Search for the cell housing the specified text and yield its (X, Y) center coordinate. 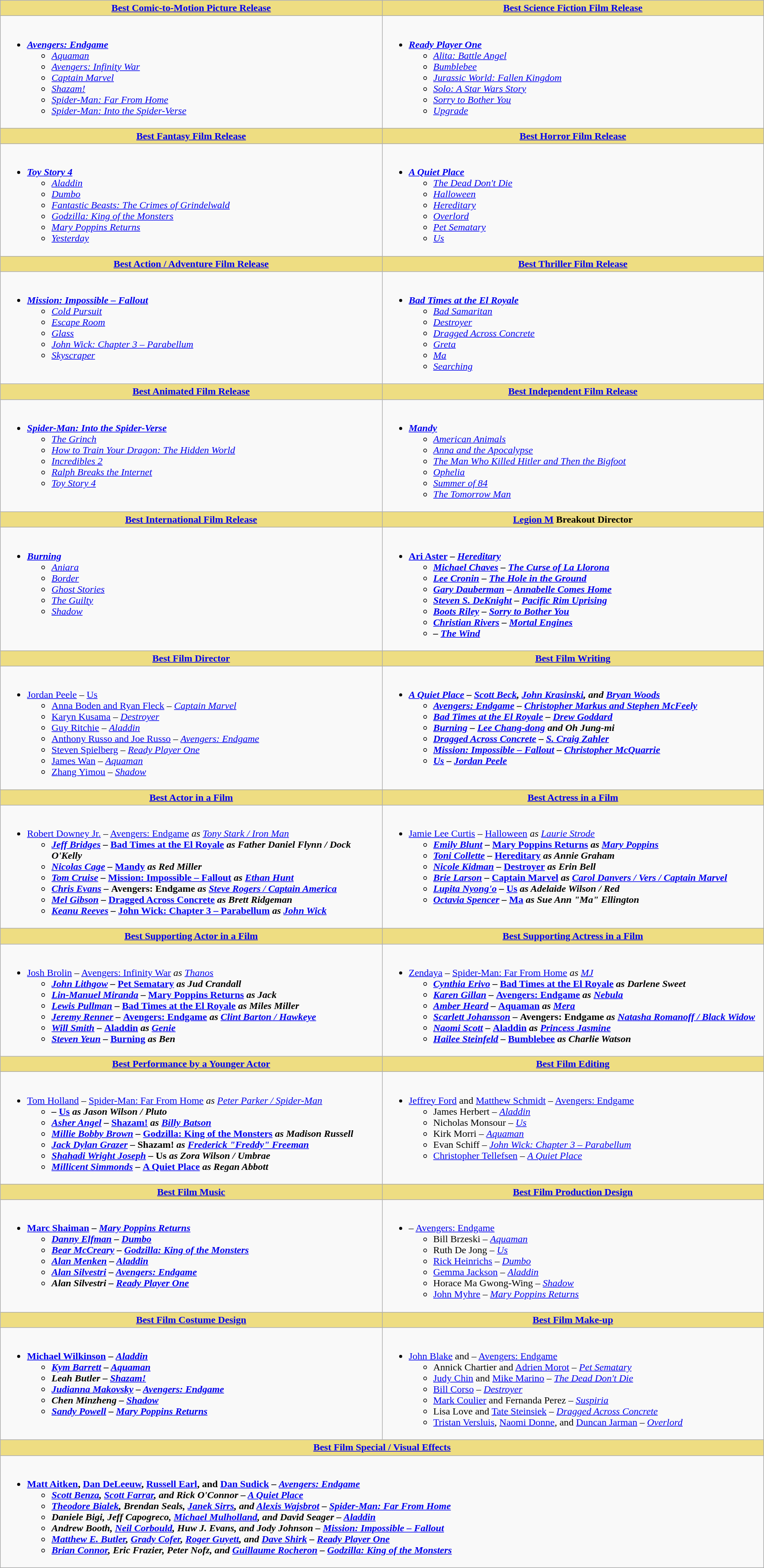
Best Supporting Actress in a Film (573, 936)
Best Supporting Actor in a Film (191, 936)
Ready Player OneAlita: Battle AngelBumblebeeJurassic World: Fallen KingdomSolo: A Star Wars StorySorry to Bother YouUpgrade (573, 72)
Legion M Breakout Director (573, 519)
Best Film Music (191, 1192)
Best Film Editing (573, 1064)
Bad Times at the El RoyaleBad SamaritanDestroyerDragged Across ConcreteGretaMaSearching (573, 327)
Best Thriller Film Release (573, 264)
Best Science Fiction Film Release (573, 8)
Best Film Make-up (573, 1320)
Best Comic-to-Motion Picture Release (191, 8)
Best Action / Adventure Film Release (191, 264)
Spider-Man: Into the Spider-VerseThe GrinchHow to Train Your Dragon: The Hidden WorldIncredibles 2Ralph Breaks the InternetToy Story 4 (191, 456)
Best Film Director (191, 658)
Avengers: EndgameAquamanAvengers: Infinity WarCaptain MarvelShazam!Spider-Man: Far From HomeSpider-Man: Into the Spider-Verse (191, 72)
MandyAmerican AnimalsAnna and the ApocalypseThe Man Who Killed Hitler and Then the BigfootOpheliaSummer of 84The Tomorrow Man (573, 456)
Best Animated Film Release (191, 392)
Toy Story 4AladdinDumboFantastic Beasts: The Crimes of GrindelwaldGodzilla: King of the MonstersMary Poppins ReturnsYesterday (191, 200)
Best Independent Film Release (573, 392)
Best Actor in a Film (191, 797)
Best Film Production Design (573, 1192)
Best Film Special / Visual Effects (382, 1448)
Mission: Impossible – FalloutCold PursuitEscape RoomGlassJohn Wick: Chapter 3 – ParabellumSkyscraper (191, 327)
Best Actress in a Film (573, 797)
Best International Film Release (191, 519)
Best Film Writing (573, 658)
A Quiet PlaceThe Dead Don't DieHalloweenHereditaryOverlordPet SemataryUs (573, 200)
BurningAniaraBorderGhost StoriesThe GuiltyShadow (191, 589)
Best Fantasy Film Release (191, 136)
Best Performance by a Younger Actor (191, 1064)
Best Horror Film Release (573, 136)
Best Film Costume Design (191, 1320)
